Identify which cell holds the provided text, then report its (x, y) central coordinate. 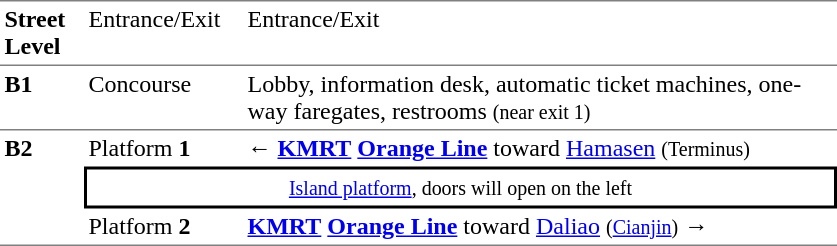
KMRT Orange Line toward Daliao (Cianjin) → (540, 227)
B2 (42, 188)
Concourse (164, 98)
Platform 2 (164, 227)
Island platform, doors will open on the left (460, 187)
Street Level (42, 33)
B1 (42, 98)
← KMRT Orange Line toward Hamasen (Terminus) (540, 148)
Lobby, information desk, automatic ticket machines, one-way faregates, restrooms (near exit 1) (540, 98)
Platform 1 (164, 148)
